Extract the (x, y) coordinate from the center of the cell holding the provided text.  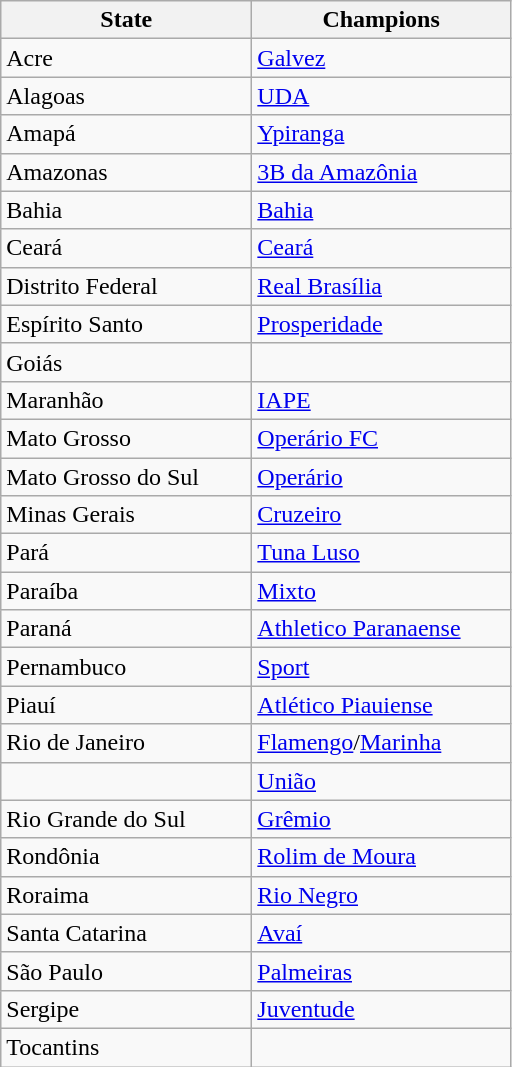
Atlético Piauiense (382, 705)
Maranhão (126, 400)
Goiás (126, 362)
3B da Amazônia (382, 172)
Rio Grande do Sul (126, 819)
UDA (382, 96)
Avaí (382, 933)
Distrito Federal (126, 286)
Santa Catarina (126, 933)
Flamengo/Marinha (382, 743)
Acre (126, 58)
Operário (382, 477)
Minas Gerais (126, 515)
São Paulo (126, 971)
Mixto (382, 591)
IAPE (382, 400)
Paraná (126, 629)
Juventude (382, 1009)
Palmeiras (382, 971)
Rolim de Moura (382, 857)
Pará (126, 553)
Rio de Janeiro (126, 743)
Grêmio (382, 819)
Pernambuco (126, 667)
Sport (382, 667)
Galvez (382, 58)
Tuna Luso (382, 553)
Cruzeiro (382, 515)
Tocantins (126, 1047)
Operário FC (382, 438)
Amazonas (126, 172)
Mato Grosso do Sul (126, 477)
União (382, 781)
Champions (382, 20)
State (126, 20)
Espírito Santo (126, 324)
Paraíba (126, 591)
Ypiranga (382, 134)
Roraima (126, 895)
Piauí (126, 705)
Rondônia (126, 857)
Rio Negro (382, 895)
Amapá (126, 134)
Athletico Paranaense (382, 629)
Real Brasília (382, 286)
Sergipe (126, 1009)
Prosperidade (382, 324)
Mato Grosso (126, 438)
Alagoas (126, 96)
